Extract the [x, y] coordinate from the center of the cell holding the provided text.  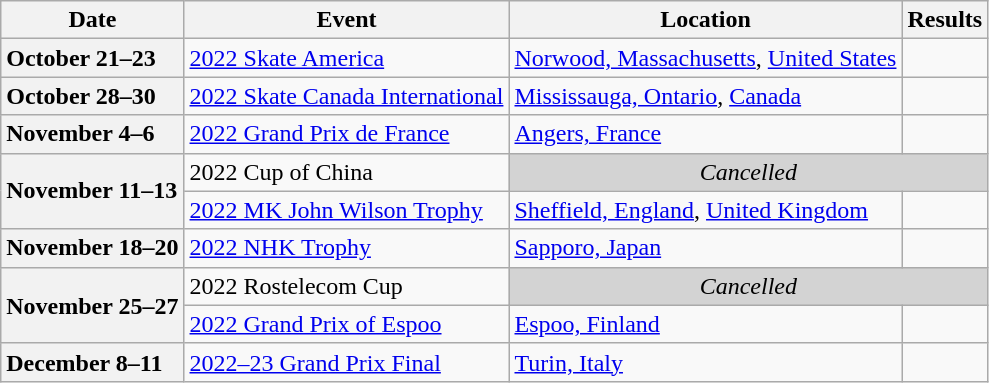
2022 Skate Canada International [346, 96]
Mississauga, Ontario, Canada [706, 96]
2022 Skate America [346, 58]
October 28–30 [92, 96]
2022 Grand Prix de France [346, 134]
November 4–6 [92, 134]
October 21–23 [92, 58]
2022 Rostelecom Cup [346, 286]
Date [92, 20]
Angers, France [706, 134]
Event [346, 20]
2022 MK John Wilson Trophy [346, 210]
Espoo, Finland [706, 324]
November 25–27 [92, 305]
Location [706, 20]
2022 NHK Trophy [346, 248]
2022 Grand Prix of Espoo [346, 324]
Results [945, 20]
Norwood, Massachusetts, United States [706, 58]
December 8–11 [92, 362]
Sheffield, England, United Kingdom [706, 210]
2022–23 Grand Prix Final [346, 362]
November 18–20 [92, 248]
Turin, Italy [706, 362]
2022 Cup of China [346, 172]
Sapporo, Japan [706, 248]
November 11–13 [92, 191]
